Identify which cell holds the provided text, then report its [X, Y] central coordinate. 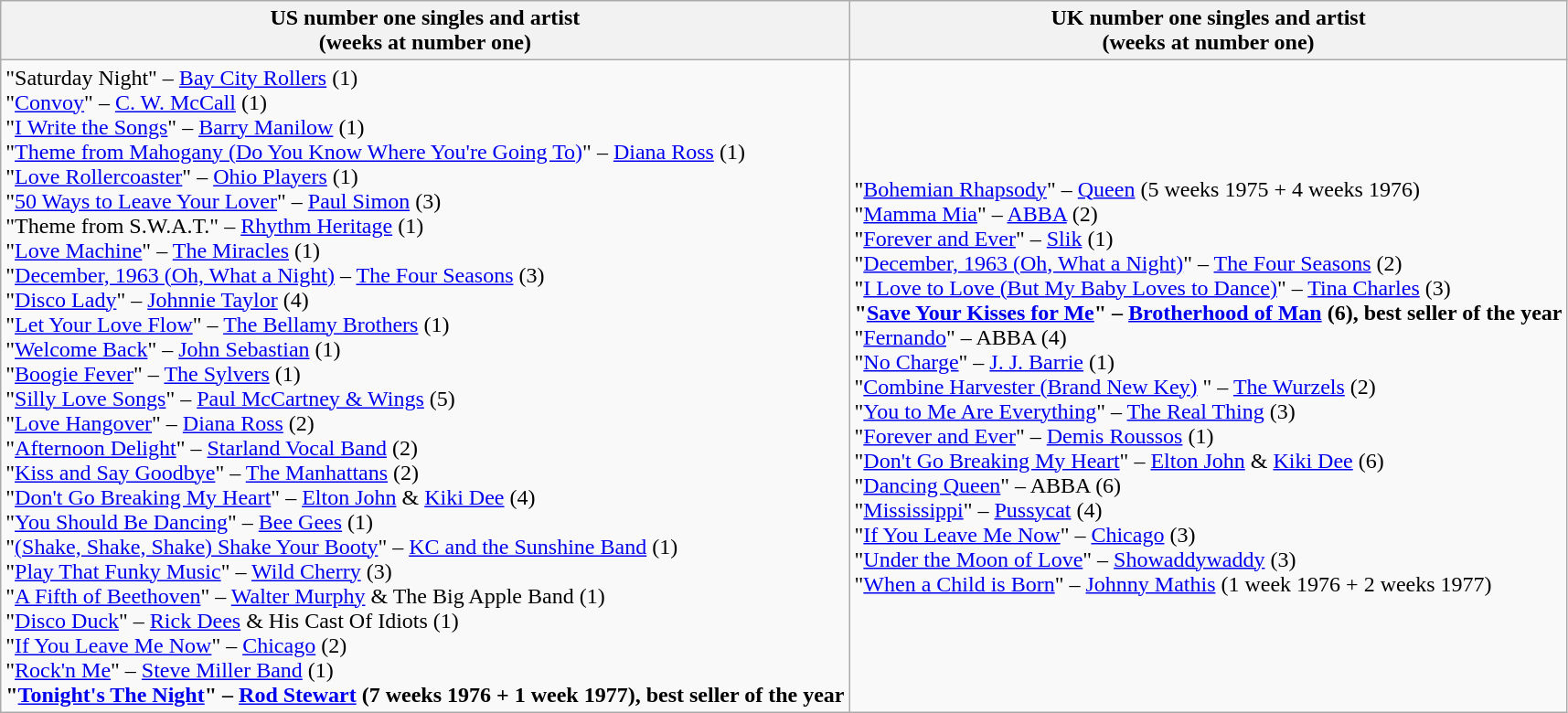
UK number one singles and artist (weeks at number one) [1209, 31]
US number one singles and artist (weeks at number one) [425, 31]
